Capture the cell that displays the provided text and extract its (X, Y) central coordinate. 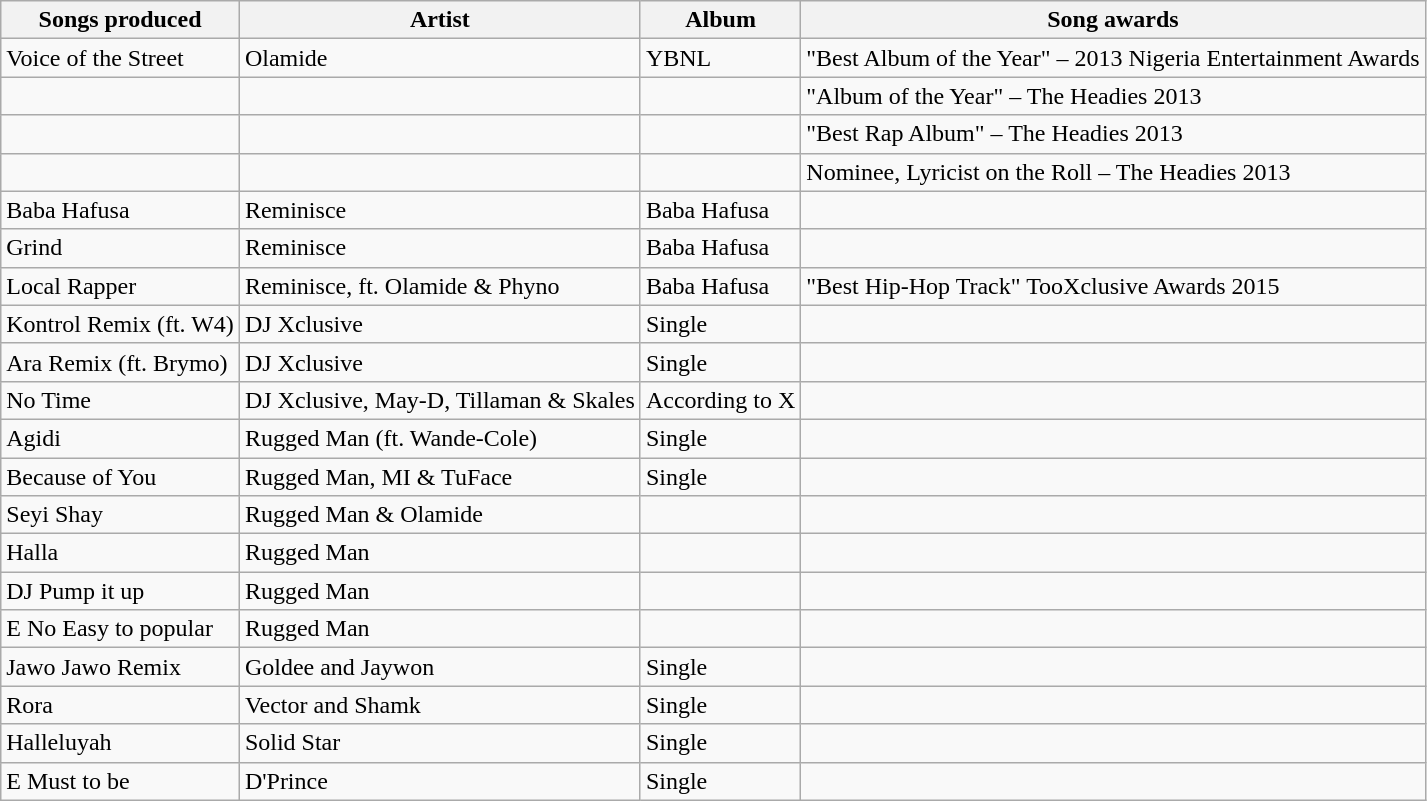
Album (720, 20)
Vector and Shamk (440, 705)
Solid Star (440, 743)
YBNL (720, 58)
Voice of the Street (120, 58)
Song awards (1113, 20)
Agidi (120, 438)
Halleluyah (120, 743)
Local Rapper (120, 286)
Songs produced (120, 20)
According to X (720, 400)
Jawo Jawo Remix (120, 667)
DJ Pump it up (120, 591)
Goldee and Jaywon (440, 667)
DJ Xclusive, May-D, Tillaman & Skales (440, 400)
E No Easy to popular (120, 629)
Reminisce, ft. Olamide & Phyno (440, 286)
No Time (120, 400)
Rugged Man, MI & TuFace (440, 477)
Artist (440, 20)
Rora (120, 705)
E Must to be (120, 781)
"Best Rap Album" – The Headies 2013 (1113, 134)
"Best Album of the Year" – 2013 Nigeria Entertainment Awards (1113, 58)
"Best Hip-Hop Track" TooXclusive Awards 2015 (1113, 286)
D'Prince (440, 781)
Halla (120, 553)
Because of You (120, 477)
Seyi Shay (120, 515)
"Album of the Year" – The Headies 2013 (1113, 96)
Kontrol Remix (ft. W4) (120, 324)
Rugged Man & Olamide (440, 515)
Rugged Man (ft. Wande-Cole) (440, 438)
Ara Remix (ft. Brymo) (120, 362)
Grind (120, 248)
Nominee, Lyricist on the Roll – The Headies 2013 (1113, 172)
Olamide (440, 58)
